Capture the cell that displays the provided text and extract its [X, Y] central coordinate. 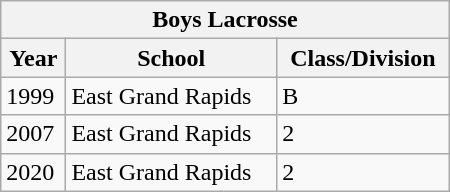
B [364, 96]
Boys Lacrosse [225, 20]
School [172, 58]
2007 [34, 134]
Year [34, 58]
Class/Division [364, 58]
1999 [34, 96]
2020 [34, 172]
